For the text-containing cell, return its midpoint in [X, Y] coordinate format. 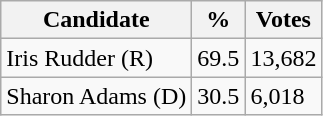
30.5 [218, 96]
% [218, 20]
69.5 [218, 58]
6,018 [284, 96]
Iris Rudder (R) [96, 58]
Votes [284, 20]
13,682 [284, 58]
Sharon Adams (D) [96, 96]
Candidate [96, 20]
